Return [X, Y] of the center of cell containing provided text 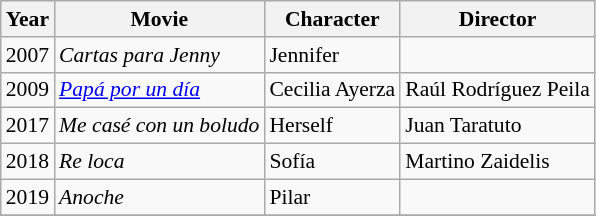
Cecilia Ayerza [332, 90]
Movie [159, 19]
Pilar [332, 197]
Character [332, 19]
2007 [28, 55]
Raúl Rodríguez Peila [498, 90]
2018 [28, 162]
Me casé con un boludo [159, 126]
Re loca [159, 162]
2019 [28, 197]
Martino Zaidelis [498, 162]
Jennifer [332, 55]
Papá por un día [159, 90]
2009 [28, 90]
Anoche [159, 197]
Cartas para Jenny [159, 55]
Herself [332, 126]
Director [498, 19]
Year [28, 19]
Juan Taratuto [498, 126]
Sofía [332, 162]
2017 [28, 126]
